Identify which cell holds the provided text, then report its [X, Y] central coordinate. 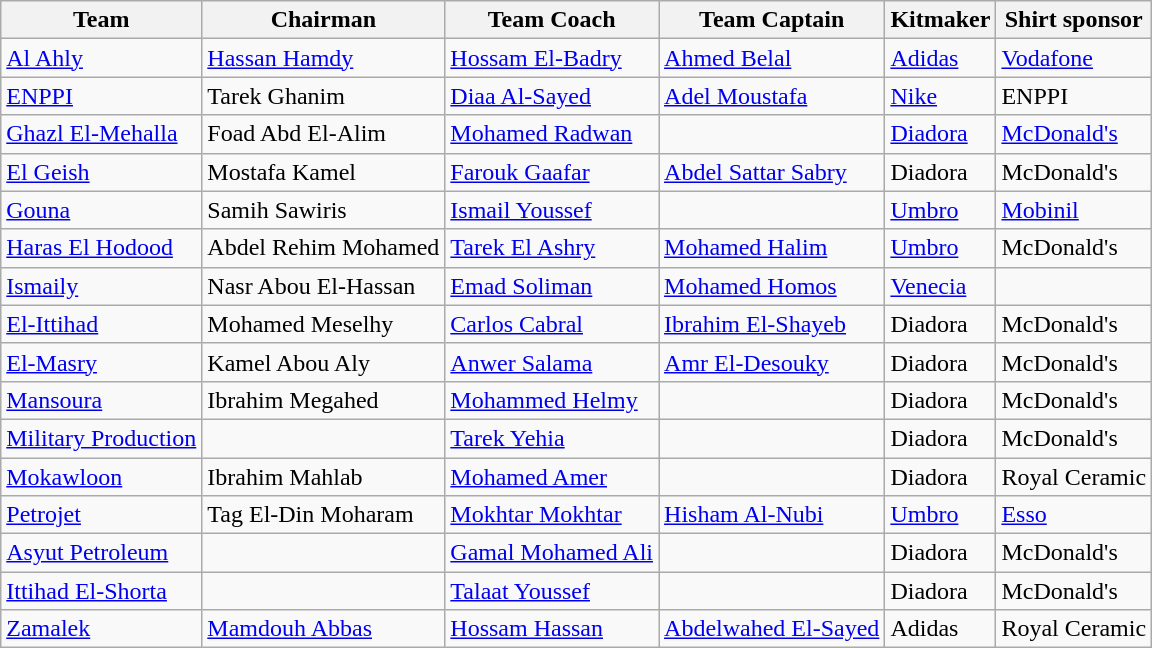
Mohamed Meselhy [324, 324]
Tag El-Din Moharam [324, 515]
Foad Abd El-Alim [324, 134]
Shirt sponsor [1074, 20]
Tarek El Ashry [552, 248]
Petrojet [102, 515]
El Geish [102, 172]
Mamdouh Abbas [324, 629]
Mohammed Helmy [552, 400]
Team Captain [772, 20]
Team [102, 20]
Mohamed Radwan [552, 134]
Ismail Youssef [552, 210]
Diaa Al-Sayed [552, 96]
Hisham Al-Nubi [772, 515]
Venecia [940, 286]
Adel Moustafa [772, 96]
Mohamed Amer [552, 477]
Talaat Youssef [552, 591]
Anwer Salama [552, 362]
Mohamed Homos [772, 286]
Ibrahim El-Shayeb [772, 324]
Vodafone [1074, 58]
El-Ittihad [102, 324]
Ibrahim Megahed [324, 400]
Hossam Hassan [552, 629]
Team Coach [552, 20]
Haras El Hodood [102, 248]
Kamel Abou Aly [324, 362]
Nike [940, 96]
Mokhtar Mokhtar [552, 515]
Tarek Yehia [552, 438]
Mostafa Kamel [324, 172]
Kitmaker [940, 20]
Samih Sawiris [324, 210]
Nasr Abou El-Hassan [324, 286]
Abdel Sattar Sabry [772, 172]
Ahmed Belal [772, 58]
Esso [1074, 515]
Mobinil [1074, 210]
Zamalek [102, 629]
Abdelwahed El-Sayed [772, 629]
Tarek Ghanim [324, 96]
Asyut Petroleum [102, 553]
El-Masry [102, 362]
Chairman [324, 20]
Emad Soliman [552, 286]
Hassan Hamdy [324, 58]
Ghazl El-Mehalla [102, 134]
Abdel Rehim Mohamed [324, 248]
Mokawloon [102, 477]
Gouna [102, 210]
Ibrahim Mahlab [324, 477]
Mansoura [102, 400]
Mohamed Halim [772, 248]
Military Production [102, 438]
Farouk Gaafar [552, 172]
Al Ahly [102, 58]
Ittihad El-Shorta [102, 591]
Hossam El-Badry [552, 58]
Gamal Mohamed Ali [552, 553]
Carlos Cabral [552, 324]
Amr El-Desouky [772, 362]
Ismaily [102, 286]
